Pinpoint the cell where the given text exists, returning its [x, y] midpoint coordinate. 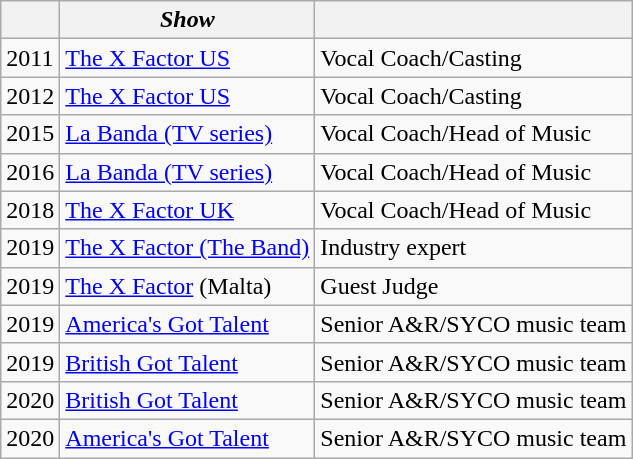
2011 [30, 58]
The X Factor (The Band) [188, 248]
2016 [30, 172]
The X Factor (Malta) [188, 286]
2015 [30, 134]
2018 [30, 210]
2012 [30, 96]
Guest Judge [474, 286]
Show [188, 20]
Industry expert [474, 248]
The X Factor UK [188, 210]
